From the cell containing the given text, extract its center point as [x, y] coordinate. 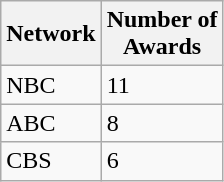
ABC [51, 123]
6 [162, 161]
11 [162, 85]
NBC [51, 85]
CBS [51, 161]
8 [162, 123]
Number ofAwards [162, 34]
Network [51, 34]
